Detect which cell encompasses the target text, then output its (X, Y) center coordinate. 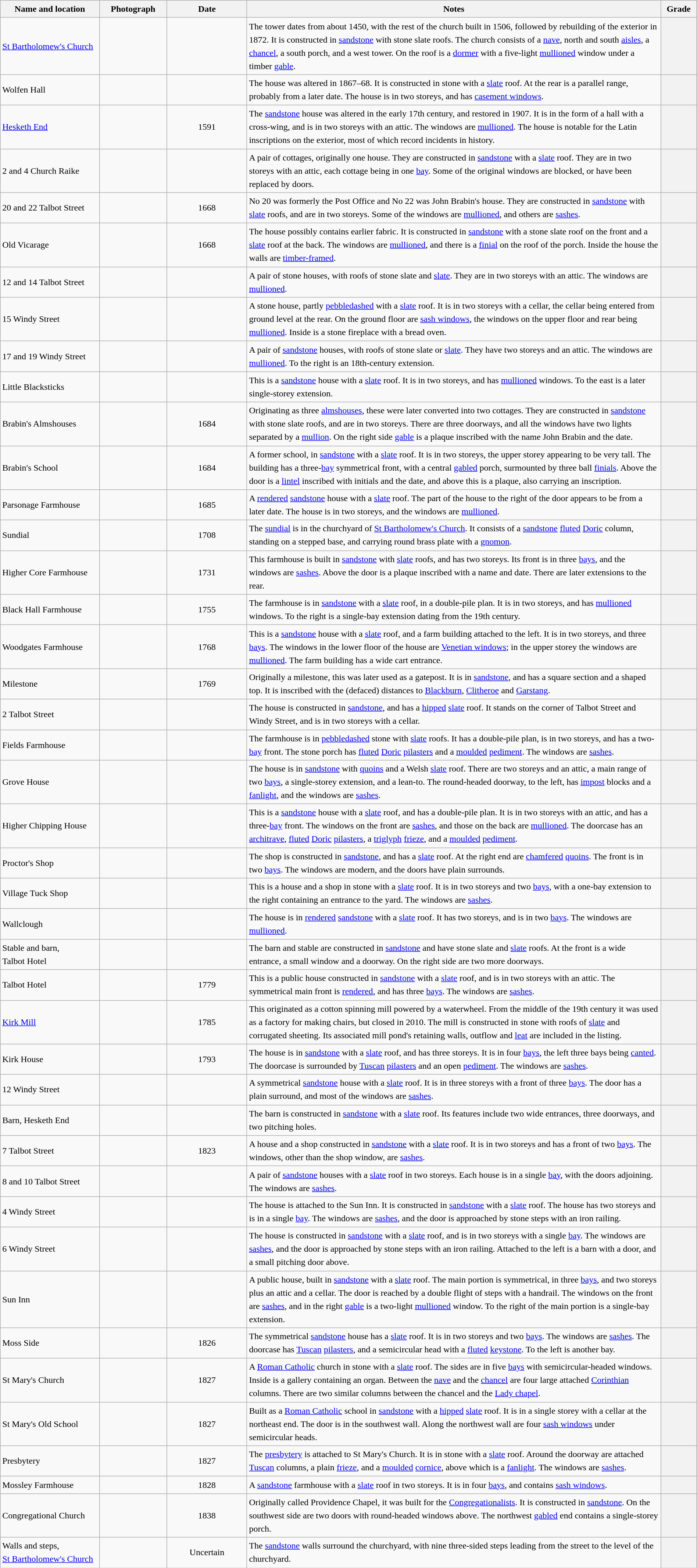
Black Hall Farmhouse (50, 610)
8 and 10 Talbot Street (50, 1182)
1755 (207, 610)
The house is in rendered sandstone with a slate roof. It has two storeys, and is in two bays. The windows are mullioned. (454, 924)
Brabin's Almshouses (50, 424)
6 Windy Street (50, 1249)
Grove House (50, 782)
1708 (207, 536)
20 and 22 Talbot Street (50, 208)
Wolfen Hall (50, 90)
Mossley Farmhouse (50, 1485)
Sun Inn (50, 1299)
A sandstone farmhouse with a slate roof in two storeys. It is in four bays, and contains sash windows. (454, 1485)
Hesketh End (50, 127)
Congregational Church (50, 1515)
Uncertain (207, 1553)
Village Tuck Shop (50, 893)
Wallclough (50, 924)
Moss Side (50, 1343)
1785 (207, 1022)
Woodgates Farmhouse (50, 647)
12 and 14 Talbot Street (50, 282)
Kirk Mill (50, 1022)
1769 (207, 684)
Stable and barn,Talbot Hotel (50, 954)
1838 (207, 1515)
Milestone (50, 684)
This is a sandstone house with a slate roof. It is in two storeys, and has mullioned windows. To the east is a later single-storey extension. (454, 386)
The sandstone walls surround the churchyard, with nine three-sided steps leading from the street to the level of the churchyard. (454, 1553)
Presbytery (50, 1461)
Kirk House (50, 1060)
2 and 4 Church Raike (50, 170)
7 Talbot Street (50, 1151)
Grade (679, 9)
Brabin's School (50, 468)
Barn, Hesketh End (50, 1121)
A pair of sandstone houses with a slate roof in two storeys. Each house is in a single bay, with the doors adjoining. The windows are sashes. (454, 1182)
Name and location (50, 9)
Walls and steps,St Bartholomew's Church (50, 1553)
1685 (207, 505)
Notes (454, 9)
Proctor's Shop (50, 863)
Little Blacksticks (50, 386)
2 Talbot Street (50, 714)
12 Windy Street (50, 1090)
1768 (207, 647)
Old Vicarage (50, 245)
St Mary's Church (50, 1380)
4 Windy Street (50, 1212)
The barn is constructed in sandstone with a slate roof. Its features include two wide entrances, three doorways, and two pitching holes. (454, 1121)
Talbot Hotel (50, 985)
1828 (207, 1485)
Fields Farmhouse (50, 745)
1591 (207, 127)
15 Windy Street (50, 319)
Sundial (50, 536)
Higher Core Farmhouse (50, 572)
St Mary's Old School (50, 1424)
Photograph (133, 9)
1826 (207, 1343)
A pair of stone houses, with roofs of stone slate and slate. They are in two storeys with an attic. The windows are mullioned. (454, 282)
1731 (207, 572)
1793 (207, 1060)
Higher Chipping House (50, 826)
St Bartholomew's Church (50, 46)
Parsonage Farmhouse (50, 505)
17 and 19 Windy Street (50, 356)
Date (207, 9)
1823 (207, 1151)
1779 (207, 985)
